Return [X, Y] of the center of cell containing provided text 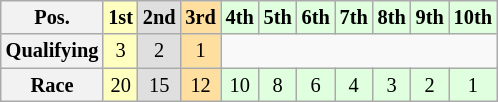
10 [240, 85]
4 [354, 85]
15 [160, 85]
Race [52, 85]
20 [120, 85]
3rd [200, 17]
4th [240, 17]
2nd [160, 17]
Qualifying [52, 51]
Pos. [52, 17]
8 [278, 85]
7th [354, 17]
10th [473, 17]
9th [430, 17]
12 [200, 85]
6th [316, 17]
8th [392, 17]
1st [120, 17]
5th [278, 17]
6 [316, 85]
